From the cell containing the given text, extract its center point as (x, y) coordinate. 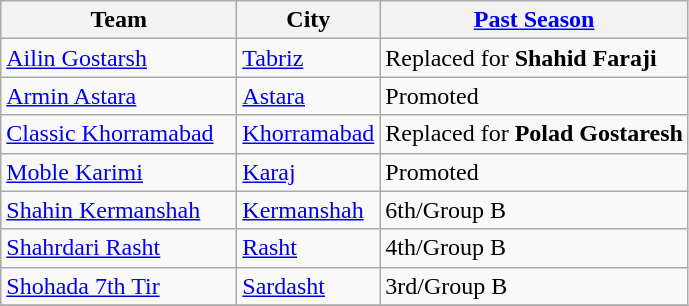
Replaced for Shahid Faraji (534, 58)
Replaced for Polad Gostaresh (534, 134)
Astara (308, 96)
4th/Group B (534, 248)
Tabriz (308, 58)
Moble Karimi (119, 172)
Shohada 7th Tir (119, 286)
Khorramabad (308, 134)
Armin Astara (119, 96)
Shahrdari Rasht (119, 248)
Team (119, 20)
Classic Khorramabad (119, 134)
City (308, 20)
Past Season (534, 20)
Shahin Kermanshah (119, 210)
Sardasht (308, 286)
Kermanshah (308, 210)
Rasht (308, 248)
6th/Group B (534, 210)
3rd/Group B (534, 286)
Ailin Gostarsh (119, 58)
Karaj (308, 172)
